Find where the given text appears and provide that cell's center as [x, y] coordinate. 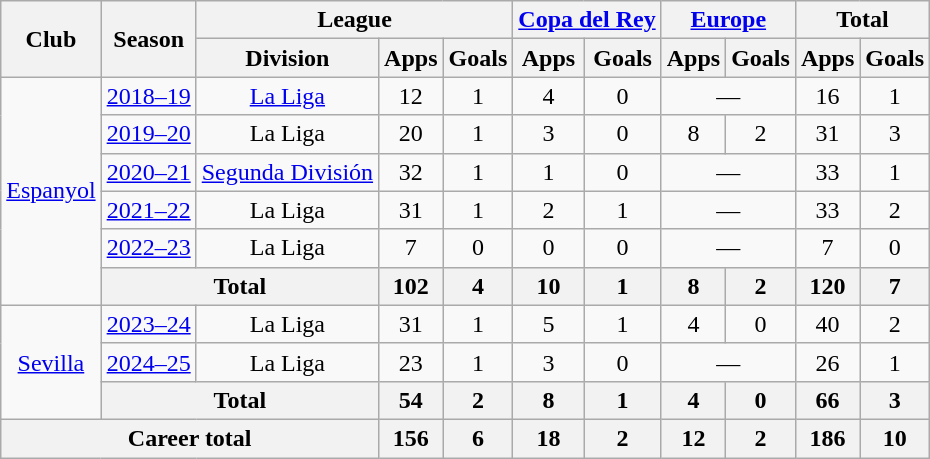
66 [827, 400]
2024–25 [148, 362]
League [354, 20]
156 [411, 438]
2019–20 [148, 134]
120 [827, 286]
2021–22 [148, 210]
Sevilla [51, 362]
186 [827, 438]
2023–24 [148, 324]
18 [548, 438]
2022–23 [148, 248]
2020–21 [148, 172]
Europe [728, 20]
5 [548, 324]
Career total [190, 438]
16 [827, 96]
26 [827, 362]
Copa del Rey [587, 20]
Segunda División [287, 172]
102 [411, 286]
32 [411, 172]
20 [411, 134]
54 [411, 400]
Espanyol [51, 191]
Club [51, 39]
40 [827, 324]
Season [148, 39]
6 [478, 438]
23 [411, 362]
Division [287, 58]
2018–19 [148, 96]
